Scan for the cell matching the given text and deliver its (x, y) coordinate at center. 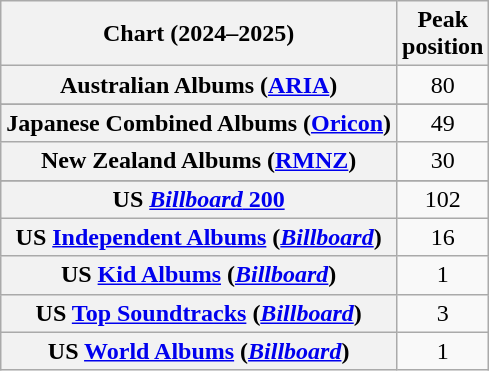
US Top Soundtracks (Billboard) (199, 313)
US World Albums (Billboard) (199, 351)
Japanese Combined Albums (Oricon) (199, 123)
49 (443, 123)
Peakposition (443, 34)
New Zealand Albums (RMNZ) (199, 161)
Australian Albums (ARIA) (199, 85)
80 (443, 85)
US Kid Albums (Billboard) (199, 275)
Chart (2024–2025) (199, 34)
US Billboard 200 (199, 199)
16 (443, 237)
3 (443, 313)
102 (443, 199)
US Independent Albums (Billboard) (199, 237)
30 (443, 161)
